Detect which cell encompasses the target text, then output its (X, Y) center coordinate. 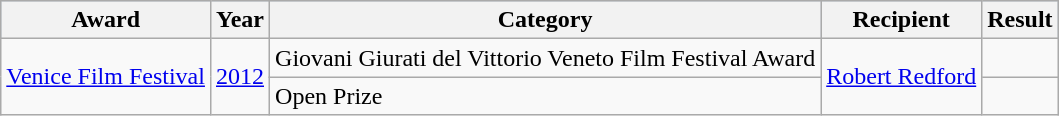
Giovani Giurati del Vittorio Veneto Film Festival Award (546, 58)
2012 (240, 77)
Open Prize (546, 96)
Category (546, 20)
Year (240, 20)
Recipient (902, 20)
Robert Redford (902, 77)
Result (1020, 20)
Award (106, 20)
Venice Film Festival (106, 77)
